Detect which cell encompasses the target text, then output its [x, y] center coordinate. 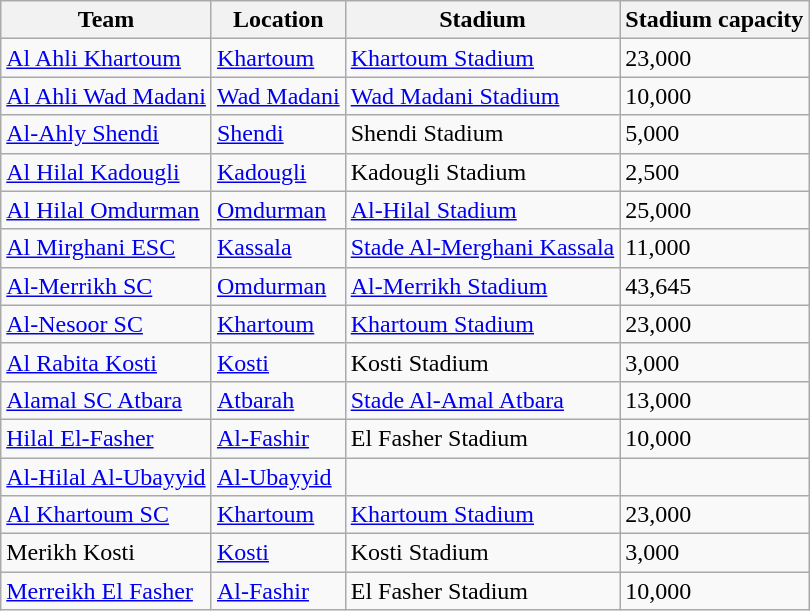
Location [278, 20]
Al-Hilal Stadium [482, 210]
11,000 [714, 248]
Al-Hilal Al-Ubayyid [106, 477]
Kadougli Stadium [482, 172]
Al-Nesoor SC [106, 324]
Wad Madani [278, 96]
5,000 [714, 134]
Al Ahli Wad Madani [106, 96]
Team [106, 20]
43,645 [714, 286]
Stade Al-Merghani Kassala [482, 248]
Al Hilal Omdurman [106, 210]
Stade Al-Amal Atbara [482, 400]
2,500 [714, 172]
Wad Madani Stadium [482, 96]
Shendi [278, 134]
Al-Ahly Shendi [106, 134]
Al-Ubayyid [278, 477]
Al Rabita Kosti [106, 362]
Kadougli [278, 172]
Merreikh El Fasher [106, 591]
Al Mirghani ESC [106, 248]
Al Khartoum SC [106, 515]
Merikh Kosti [106, 553]
Kassala [278, 248]
Al Hilal Kadougli [106, 172]
Shendi Stadium [482, 134]
Al-Merrikh SC [106, 286]
Stadium capacity [714, 20]
Alamal SC Atbara [106, 400]
Hilal El-Fasher [106, 438]
Al-Merrikh Stadium [482, 286]
Al Ahli Khartoum [106, 58]
13,000 [714, 400]
Stadium [482, 20]
Atbarah [278, 400]
25,000 [714, 210]
